Locate the cell with the specified text and output its [x, y] center coordinate. 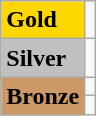
Silver [43, 58]
Bronze [43, 96]
Gold [43, 20]
